Locate the cell with the specified text and output its (x, y) center coordinate. 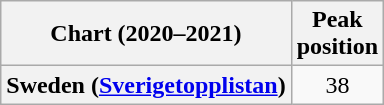
Peakposition (337, 34)
Chart (2020–2021) (146, 34)
Sweden (Sverigetopplistan) (146, 85)
38 (337, 85)
